Scan for the cell matching the given text and deliver its (x, y) coordinate at center. 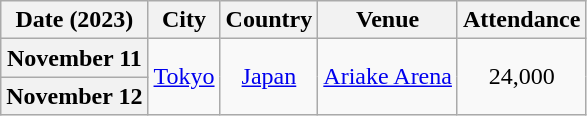
24,000 (521, 77)
City (184, 20)
Attendance (521, 20)
Country (269, 20)
Japan (269, 77)
November 11 (74, 58)
November 12 (74, 96)
Date (2023) (74, 20)
Tokyo (184, 77)
Venue (388, 20)
Ariake Arena (388, 77)
